Detect which cell encompasses the target text, then output its [x, y] center coordinate. 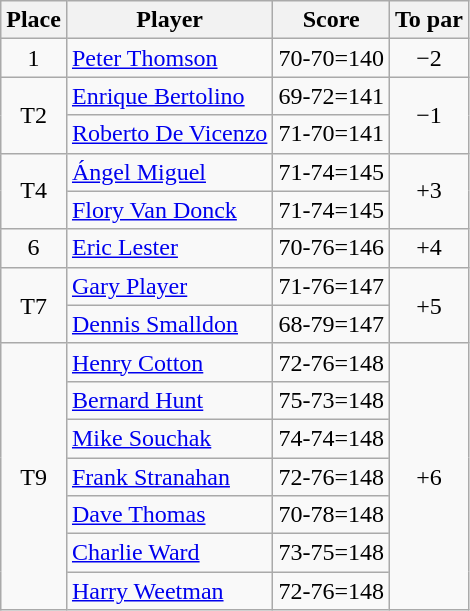
1 [34, 58]
Peter Thomson [169, 58]
Enrique Bertolino [169, 96]
71-76=147 [332, 286]
Harry Weetman [169, 591]
Player [169, 20]
T2 [34, 115]
Flory Van Donck [169, 210]
Roberto De Vicenzo [169, 134]
Gary Player [169, 286]
Dave Thomas [169, 515]
−1 [430, 115]
70-78=148 [332, 515]
6 [34, 248]
75-73=148 [332, 400]
+4 [430, 248]
Score [332, 20]
Bernard Hunt [169, 400]
+6 [430, 476]
−2 [430, 58]
70-76=146 [332, 248]
Mike Souchak [169, 438]
T9 [34, 476]
Frank Stranahan [169, 477]
T7 [34, 305]
71-70=141 [332, 134]
Dennis Smalldon [169, 324]
Charlie Ward [169, 553]
Place [34, 20]
73-75=148 [332, 553]
Eric Lester [169, 248]
+3 [430, 191]
Ángel Miguel [169, 172]
T4 [34, 191]
69-72=141 [332, 96]
74-74=148 [332, 438]
68-79=147 [332, 324]
To par [430, 20]
+5 [430, 305]
Henry Cotton [169, 362]
70-70=140 [332, 58]
